Return (x, y) of the center of cell containing provided text 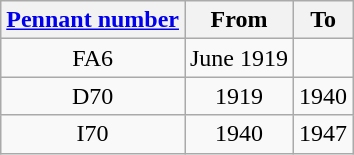
To (324, 20)
1947 (324, 134)
I70 (93, 134)
1919 (238, 96)
D70 (93, 96)
June 1919 (238, 58)
Pennant number (93, 20)
FA6 (93, 58)
From (238, 20)
